Extract the (X, Y) coordinate from the center of the cell holding the provided text.  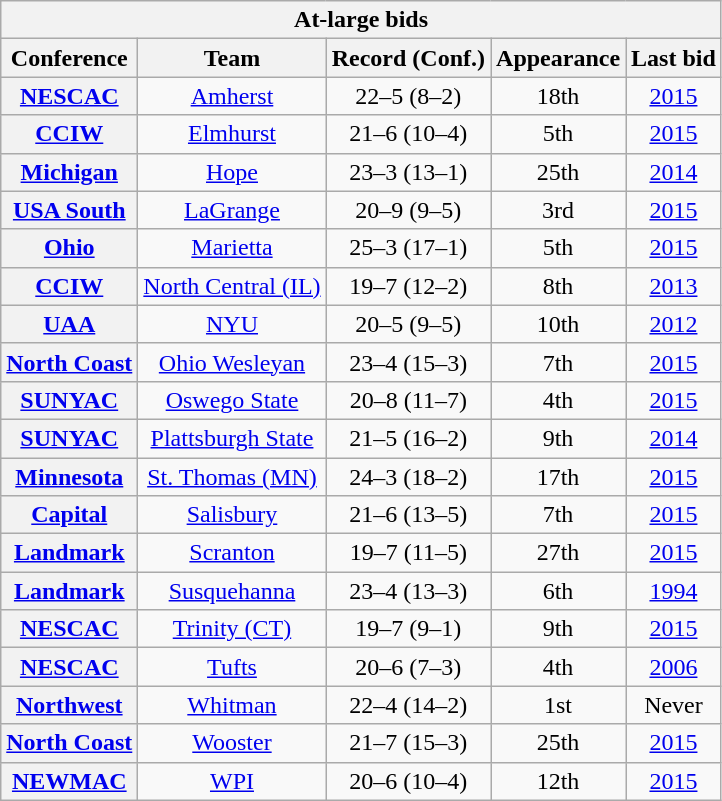
Ohio Wesleyan (232, 362)
Record (Conf.) (408, 58)
19–7 (9–1) (408, 629)
1st (558, 705)
23–4 (15–3) (408, 362)
23–3 (13–1) (408, 172)
20–5 (9–5) (408, 324)
Capital (70, 515)
Conference (70, 58)
25–3 (17–1) (408, 248)
Michigan (70, 172)
2012 (674, 324)
6th (558, 591)
Tufts (232, 667)
Minnesota (70, 477)
Marietta (232, 248)
2013 (674, 286)
22–4 (14–2) (408, 705)
20–6 (7–3) (408, 667)
Ohio (70, 248)
1994 (674, 591)
NYU (232, 324)
Wooster (232, 743)
UAA (70, 324)
Never (674, 705)
20–6 (10–4) (408, 781)
3rd (558, 210)
Hope (232, 172)
NEWMAC (70, 781)
21–6 (10–4) (408, 134)
Oswego State (232, 400)
21–5 (16–2) (408, 438)
Amherst (232, 96)
Elmhurst (232, 134)
Salisbury (232, 515)
20–9 (9–5) (408, 210)
Trinity (CT) (232, 629)
Last bid (674, 58)
19–7 (12–2) (408, 286)
USA South (70, 210)
10th (558, 324)
23–4 (13–3) (408, 591)
WPI (232, 781)
Team (232, 58)
22–5 (8–2) (408, 96)
20–8 (11–7) (408, 400)
Northwest (70, 705)
2006 (674, 667)
24–3 (18–2) (408, 477)
St. Thomas (MN) (232, 477)
At-large bids (362, 20)
27th (558, 553)
12th (558, 781)
North Central (IL) (232, 286)
17th (558, 477)
LaGrange (232, 210)
Scranton (232, 553)
Whitman (232, 705)
18th (558, 96)
Appearance (558, 58)
21–6 (13–5) (408, 515)
Susquehanna (232, 591)
19–7 (11–5) (408, 553)
8th (558, 286)
Plattsburgh State (232, 438)
21–7 (15–3) (408, 743)
